Search for the cell housing the specified text and yield its [x, y] center coordinate. 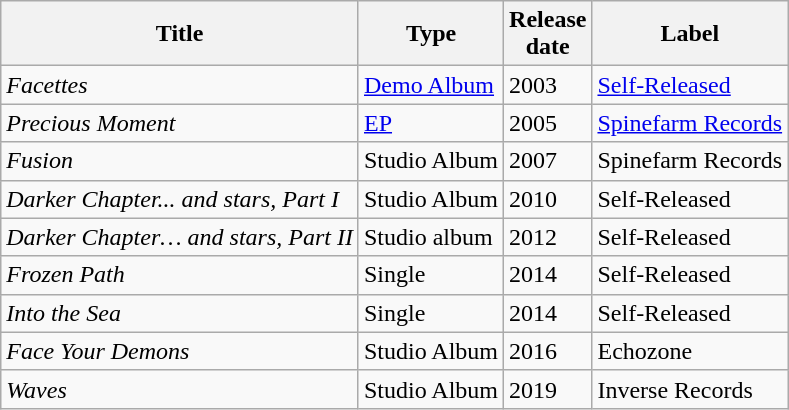
Precious Moment [180, 123]
Type [430, 34]
Inverse Records [690, 389]
Title [180, 34]
Darker Chapter… and stars, Part II [180, 237]
2012 [548, 237]
Fusion [180, 161]
Demo Album [430, 85]
2007 [548, 161]
Frozen Path [180, 275]
2019 [548, 389]
2003 [548, 85]
2005 [548, 123]
Into the Sea [180, 313]
Waves [180, 389]
Face Your Demons [180, 351]
Facettes [180, 85]
Echozone [690, 351]
EP [430, 123]
2010 [548, 199]
Label [690, 34]
Darker Chapter... and stars, Part I [180, 199]
2016 [548, 351]
Studio album [430, 237]
Release date [548, 34]
